Pinpoint the cell where the given text exists, returning its (x, y) midpoint coordinate. 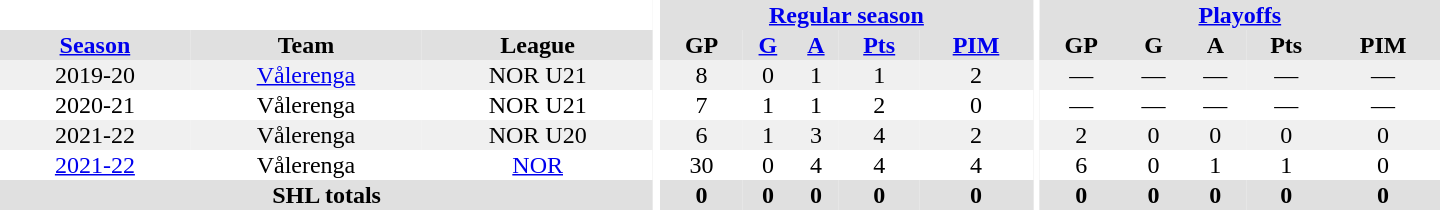
Playoffs (1240, 15)
30 (702, 165)
8 (702, 75)
SHL totals (326, 195)
7 (702, 105)
Team (306, 45)
Regular season (846, 15)
League (538, 45)
NOR (538, 165)
3 (816, 135)
Season (95, 45)
2020-21 (95, 105)
2019-20 (95, 75)
NOR U20 (538, 135)
